Return the [X, Y] coordinate for the center point of the cell that contains the specified text.  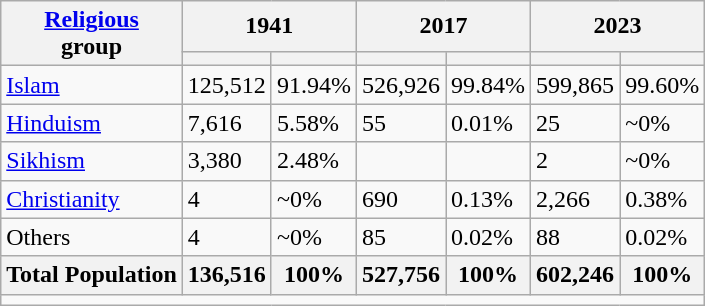
Islam [92, 85]
Religiousgroup [92, 34]
3,380 [226, 161]
88 [576, 237]
0.38% [662, 199]
125,512 [226, 85]
136,516 [226, 275]
690 [400, 199]
2023 [618, 26]
99.60% [662, 85]
0.01% [488, 123]
91.94% [314, 85]
599,865 [576, 85]
2 [576, 161]
0.13% [488, 199]
Hinduism [92, 123]
99.84% [488, 85]
1941 [269, 26]
Total Population [92, 275]
2.48% [314, 161]
527,756 [400, 275]
7,616 [226, 123]
2017 [443, 26]
55 [400, 123]
Christianity [92, 199]
526,926 [400, 85]
85 [400, 237]
2,266 [576, 199]
25 [576, 123]
602,246 [576, 275]
Others [92, 237]
Sikhism [92, 161]
5.58% [314, 123]
